Provide the (X, Y) coordinate of the cell's center where the given text is located.  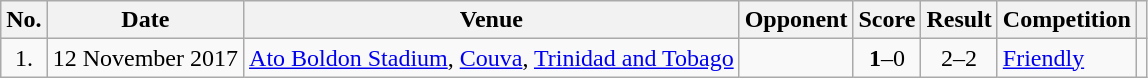
Venue (492, 20)
2–2 (959, 58)
Date (145, 20)
1–0 (887, 58)
No. (24, 20)
Opponent (796, 20)
Result (959, 20)
Score (887, 20)
1. (24, 58)
12 November 2017 (145, 58)
Friendly (1066, 58)
Competition (1066, 20)
Ato Boldon Stadium, Couva, Trinidad and Tobago (492, 58)
